Pinpoint the cell where the given text exists, returning its [X, Y] midpoint coordinate. 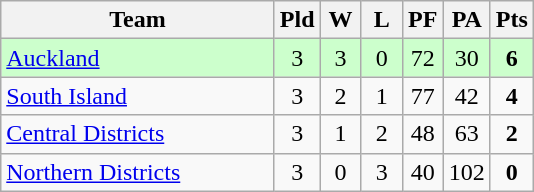
42 [466, 96]
Central Districts [138, 134]
Pts [512, 20]
PA [466, 20]
77 [422, 96]
48 [422, 134]
South Island [138, 96]
40 [422, 172]
L [382, 20]
Team [138, 20]
63 [466, 134]
4 [512, 96]
W [340, 20]
Pld [297, 20]
Northern Districts [138, 172]
102 [466, 172]
Auckland [138, 58]
PF [422, 20]
30 [466, 58]
6 [512, 58]
72 [422, 58]
